Capture the cell that displays the provided text and extract its [x, y] central coordinate. 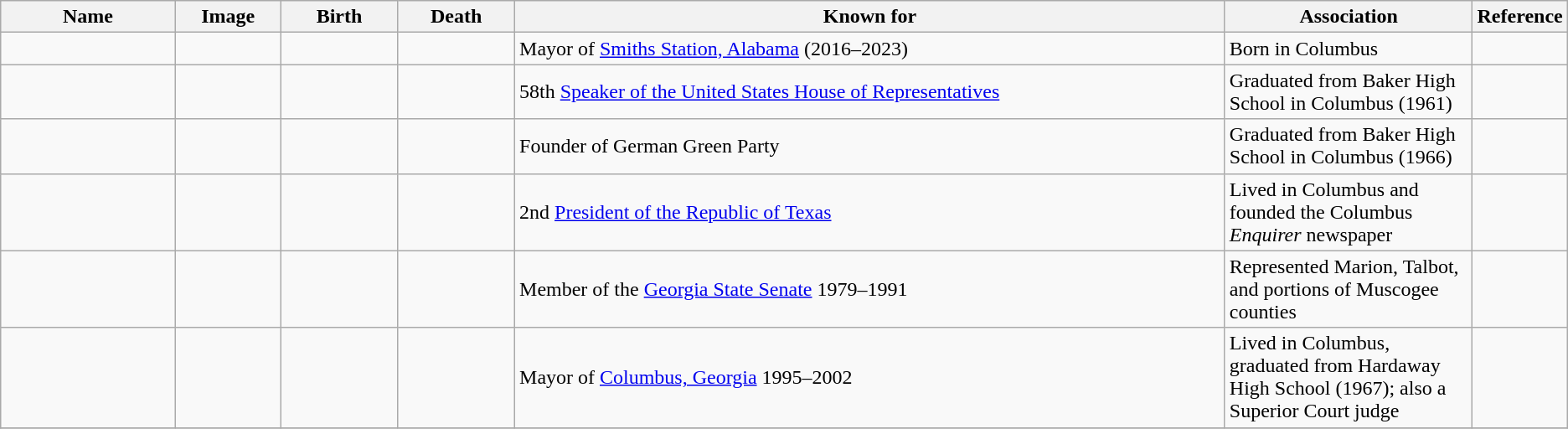
58th Speaker of the United States House of Representatives [870, 92]
2nd President of the Republic of Texas [870, 212]
Mayor of Columbus, Georgia 1995–2002 [870, 377]
Birth [338, 17]
Member of the Georgia State Senate 1979–1991 [870, 289]
Name [88, 17]
Death [456, 17]
Represented Marion, Talbot, and portions of Muscogee counties [1349, 289]
Graduated from Baker High School in Columbus (1966) [1349, 146]
Founder of German Green Party [870, 146]
Association [1349, 17]
Image [228, 17]
Lived in Columbus and founded the Columbus Enquirer newspaper [1349, 212]
Known for [870, 17]
Mayor of Smiths Station, Alabama (2016–2023) [870, 49]
Graduated from Baker High School in Columbus (1961) [1349, 92]
Reference [1519, 17]
Lived in Columbus, graduated from Hardaway High School (1967); also a Superior Court judge [1349, 377]
Born in Columbus [1349, 49]
